Locate the cell with the specified text and output its [X, Y] center coordinate. 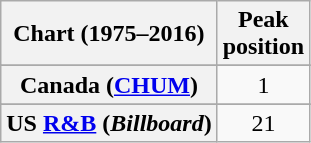
21 [263, 123]
1 [263, 85]
US R&B (Billboard) [109, 123]
Peakposition [263, 34]
Chart (1975–2016) [109, 34]
Canada (CHUM) [109, 85]
